Pinpoint the cell where the given text exists, returning its [X, Y] midpoint coordinate. 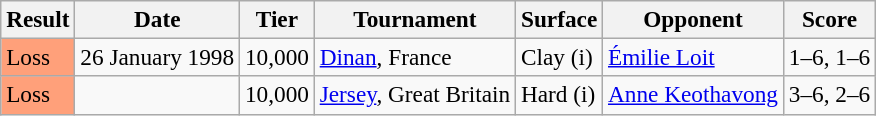
3–6, 2–6 [829, 95]
26 January 1998 [158, 57]
Émilie Loit [694, 57]
Date [158, 19]
1–6, 1–6 [829, 57]
Tier [278, 19]
Anne Keothavong [694, 95]
Score [829, 19]
Surface [560, 19]
Clay (i) [560, 57]
Jersey, Great Britain [414, 95]
Result [38, 19]
Tournament [414, 19]
Opponent [694, 19]
Hard (i) [560, 95]
Dinan, France [414, 57]
